Return the (x, y) coordinate for the center point of the cell that contains the specified text.  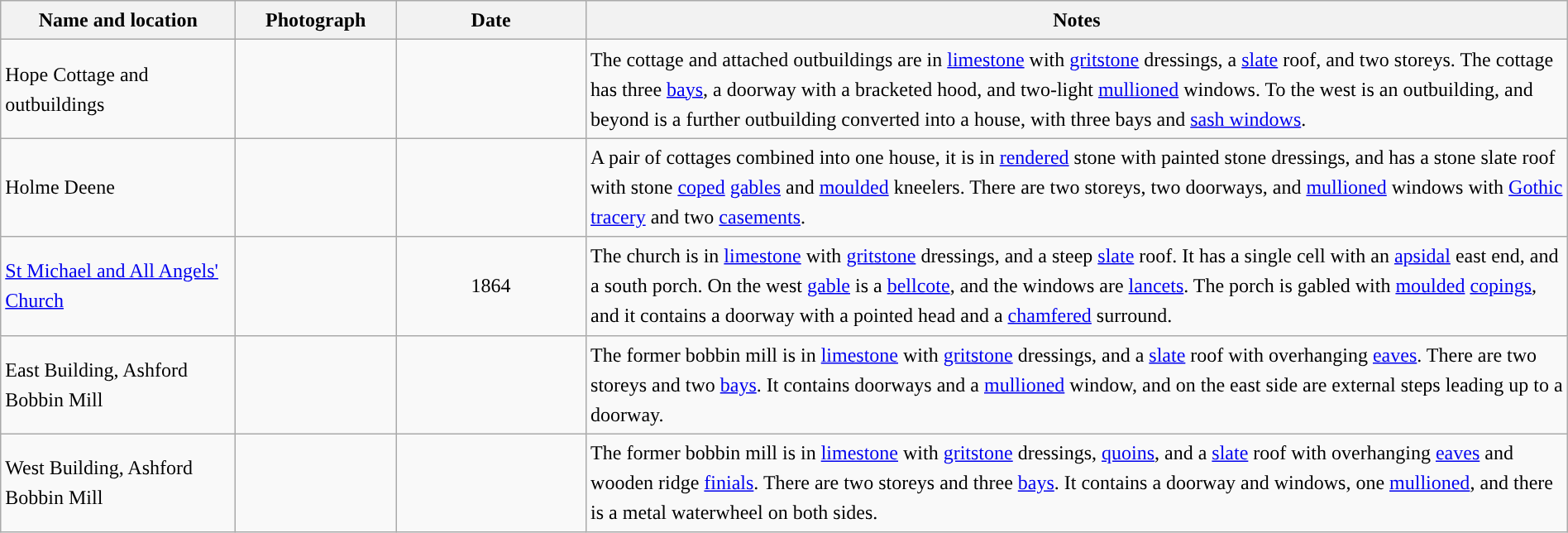
Photograph (316, 20)
St Michael and All Angels' Church (118, 286)
West Building, Ashford Bobbin Mill (118, 483)
Notes (1077, 20)
Date (491, 20)
East Building, Ashford Bobbin Mill (118, 384)
Hope Cottage and outbuildings (118, 89)
Holme Deene (118, 187)
Name and location (118, 20)
1864 (491, 286)
